Identify which cell holds the provided text, then report its [x, y] central coordinate. 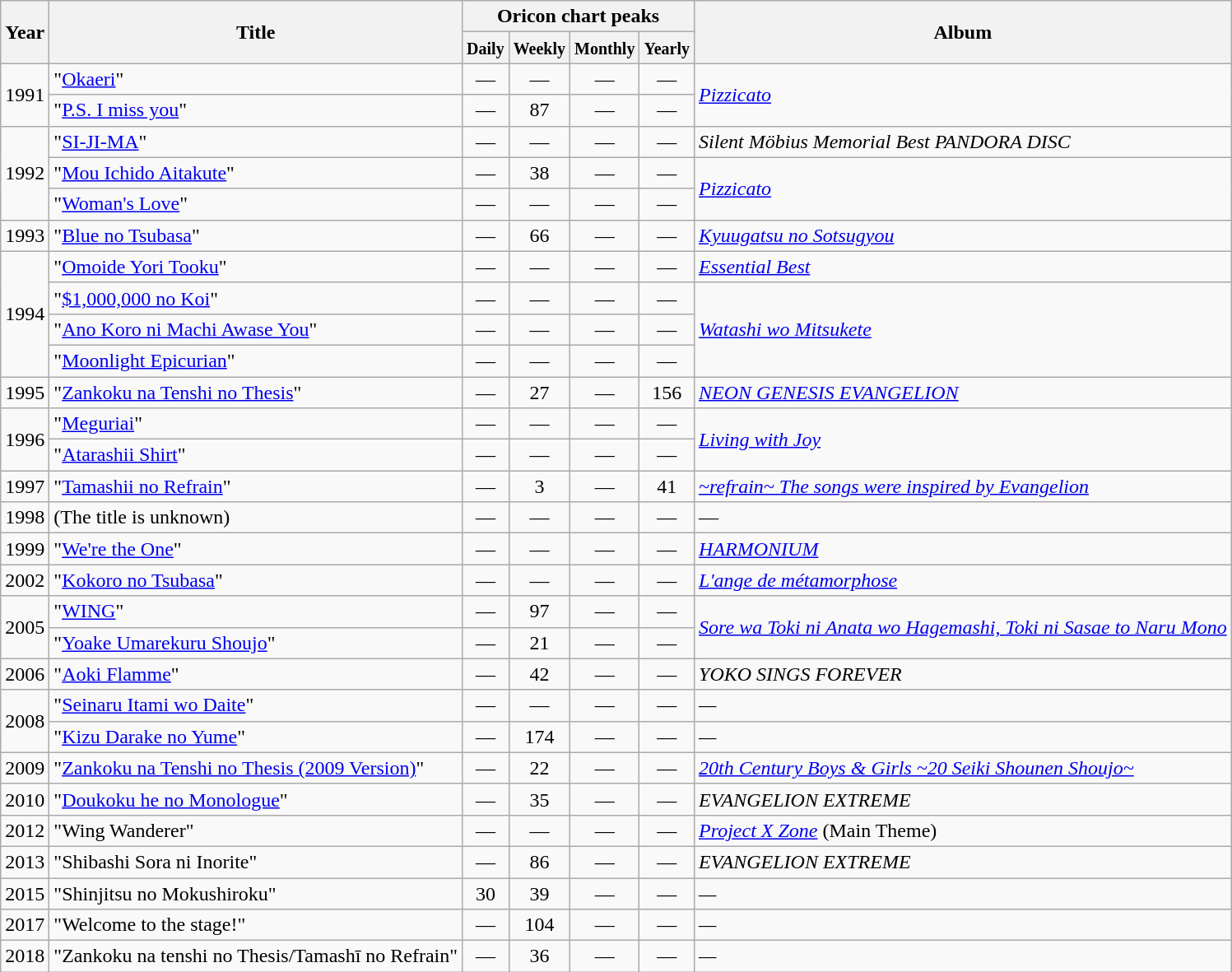
3 [539, 486]
2006 [25, 674]
"WING" [256, 612]
39 [539, 893]
Monthly [605, 48]
L'ange de métamorphose [963, 580]
27 [539, 393]
2008 [25, 721]
1996 [25, 439]
1995 [25, 393]
NEON GENESIS EVANGELION [963, 393]
"Kokoro no Tsubasa" [256, 580]
97 [539, 612]
66 [539, 235]
Sore wa Toki ni Anata wo Hagemashi, Toki ni Sasae to Naru Mono [963, 627]
"Doukoku he no Monologue" [256, 799]
HARMONIUM [963, 549]
"Omoide Yori Tooku" [256, 267]
Album [963, 32]
"Wing Wanderer" [256, 830]
Project X Zone (Main Theme) [963, 830]
156 [667, 393]
"Kizu Darake no Yume" [256, 737]
YOKO SINGS FOREVER [963, 674]
Kyuugatsu no Sotsugyou [963, 235]
"P.S. I miss you" [256, 110]
1993 [25, 235]
41 [667, 486]
1991 [25, 95]
2012 [25, 830]
~refrain~ The songs were inspired by Evangelion [963, 486]
Silent Möbius Memorial Best PANDORA DISC [963, 142]
22 [539, 768]
42 [539, 674]
"Zankoku na Tenshi no Thesis" [256, 393]
104 [539, 925]
Daily [486, 48]
(The title is unknown) [256, 518]
2002 [25, 580]
Living with Joy [963, 439]
2017 [25, 925]
20th Century Boys & Girls ~20 Seiki Shounen Shoujo~ [963, 768]
Yearly [667, 48]
1999 [25, 549]
1998 [25, 518]
"Shibashi Sora ni Inorite" [256, 862]
"Woman's Love" [256, 204]
"Zankoku na Tenshi no Thesis (2009 Version)" [256, 768]
"Aoki Flamme" [256, 674]
Weekly [539, 48]
"Blue no Tsubasa" [256, 235]
"Meguriai" [256, 424]
Year [25, 32]
"Tamashii no Refrain" [256, 486]
"Ano Koro ni Machi Awase You" [256, 329]
1994 [25, 314]
Oricon chart peaks [579, 16]
"$1,000,000 no Koi" [256, 298]
2018 [25, 956]
1992 [25, 173]
"Yoake Umarekuru Shoujo" [256, 643]
Watashi wo Mitsukete [963, 329]
21 [539, 643]
2013 [25, 862]
"Mou Ichido Aitakute" [256, 173]
"Okaeri" [256, 79]
Title [256, 32]
Essential Best [963, 267]
"Atarashii Shirt" [256, 455]
174 [539, 737]
36 [539, 956]
"Moonlight Epicurian" [256, 360]
"Seinaru Itami wo Daite" [256, 705]
87 [539, 110]
30 [486, 893]
35 [539, 799]
"Zankoku na tenshi no Thesis/Tamashī no Refrain" [256, 956]
2015 [25, 893]
1997 [25, 486]
"SI-JI-MA" [256, 142]
2005 [25, 627]
"Welcome to the stage!" [256, 925]
38 [539, 173]
"We're the One" [256, 549]
"Shinjitsu no Mokushiroku" [256, 893]
86 [539, 862]
2010 [25, 799]
2009 [25, 768]
